For the text-containing cell, return its midpoint in [x, y] coordinate format. 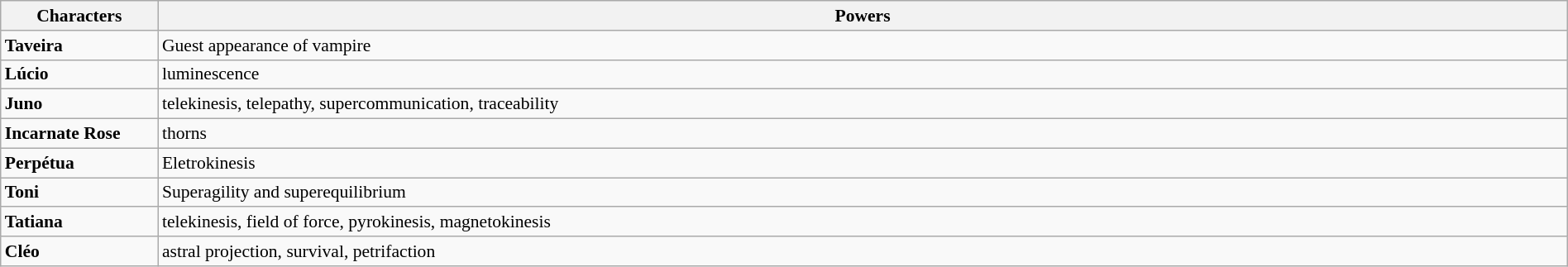
Superagility and superequilibrium [863, 193]
Juno [79, 104]
luminescence [863, 74]
Powers [863, 16]
Incarnate Rose [79, 134]
Characters [79, 16]
Lúcio [79, 74]
Guest appearance of vampire [863, 45]
Cléo [79, 251]
Toni [79, 193]
Taveira [79, 45]
telekinesis, field of force, pyrokinesis, magnetokinesis [863, 222]
astral projection, survival, petrifaction [863, 251]
Eletrokinesis [863, 163]
Perpétua [79, 163]
telekinesis, telepathy, supercommunication, traceability [863, 104]
Tatiana [79, 222]
thorns [863, 134]
